Extract the [x, y] coordinate from the center of the cell holding the provided text.  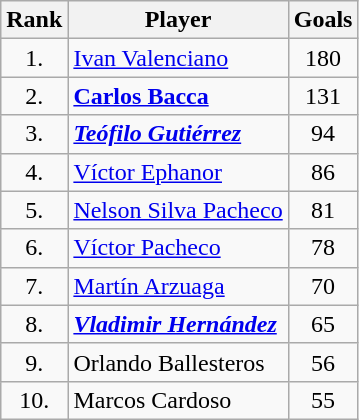
8. [34, 324]
78 [323, 248]
Marcos Cardoso [178, 400]
70 [323, 286]
55 [323, 400]
4. [34, 172]
5. [34, 210]
86 [323, 172]
10. [34, 400]
Orlando Ballesteros [178, 362]
1. [34, 58]
Player [178, 20]
Vladimir Hernández [178, 324]
Rank [34, 20]
2. [34, 96]
94 [323, 134]
Víctor Pacheco [178, 248]
6. [34, 248]
Goals [323, 20]
65 [323, 324]
Martín Arzuaga [178, 286]
180 [323, 58]
9. [34, 362]
131 [323, 96]
Teófilo Gutiérrez [178, 134]
Víctor Ephanor [178, 172]
Nelson Silva Pacheco [178, 210]
81 [323, 210]
56 [323, 362]
Carlos Bacca [178, 96]
7. [34, 286]
3. [34, 134]
Ivan Valenciano [178, 58]
